For the text-containing cell, return its midpoint in (X, Y) coordinate format. 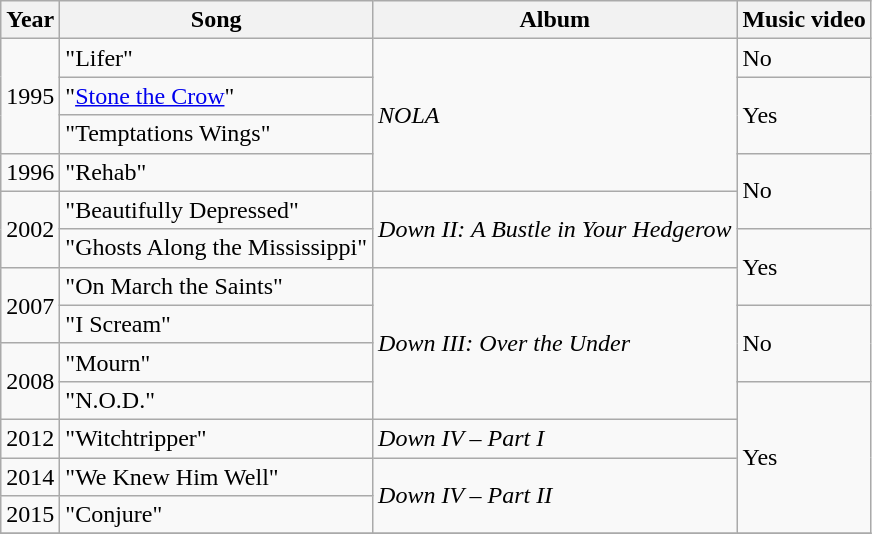
2015 (30, 515)
NOLA (555, 115)
Year (30, 20)
2014 (30, 477)
"Lifer" (216, 58)
2012 (30, 438)
"We Knew Him Well" (216, 477)
1995 (30, 96)
"Conjure" (216, 515)
"On March the Saints" (216, 286)
"Witchtripper" (216, 438)
"N.O.D." (216, 400)
"Ghosts Along the Mississippi" (216, 248)
"Temptations Wings" (216, 134)
"Stone the Crow" (216, 96)
Music video (804, 20)
Down IV – Part II (555, 496)
2002 (30, 229)
2008 (30, 381)
"I Scream" (216, 324)
"Beautifully Depressed" (216, 210)
Album (555, 20)
"Rehab" (216, 172)
Down III: Over the Under (555, 343)
Down II: A Bustle in Your Hedgerow (555, 229)
"Mourn" (216, 362)
2007 (30, 305)
Down IV – Part I (555, 438)
Song (216, 20)
1996 (30, 172)
